Find where the given text appears and provide that cell's center as [X, Y] coordinate. 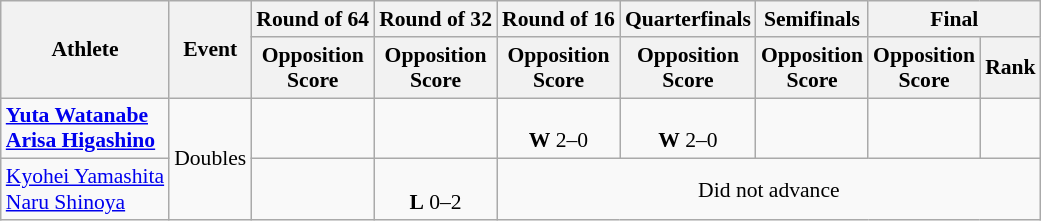
Doubles [210, 159]
Round of 64 [312, 19]
Rank [1010, 68]
Round of 32 [436, 19]
Athlete [85, 50]
Yuta Watanabe Arisa Higashino [85, 128]
L 0–2 [436, 190]
Event [210, 50]
Semifinals [812, 19]
Round of 16 [558, 19]
Final [954, 19]
Kyohei YamashitaNaru Shinoya [85, 190]
Quarterfinals [688, 19]
Did not advance [769, 190]
